Return [x, y] of the center of cell containing provided text 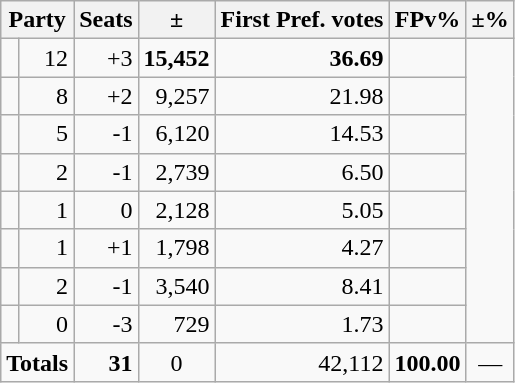
±% [490, 20]
729 [176, 324]
12 [46, 58]
21.98 [302, 96]
2,128 [176, 210]
Totals [38, 362]
1.73 [302, 324]
+2 [106, 96]
9,257 [176, 96]
+3 [106, 58]
6,120 [176, 134]
14.53 [302, 134]
100.00 [428, 362]
FPv% [428, 20]
Party [38, 20]
5.05 [302, 210]
8 [46, 96]
Seats [106, 20]
First Pref. votes [302, 20]
1,798 [176, 248]
± [176, 20]
3,540 [176, 286]
36.69 [302, 58]
6.50 [302, 172]
42,112 [302, 362]
8.41 [302, 286]
— [490, 362]
-3 [106, 324]
15,452 [176, 58]
+1 [106, 248]
2,739 [176, 172]
5 [46, 134]
31 [106, 362]
4.27 [302, 248]
